Detect which cell encompasses the target text, then output its (x, y) center coordinate. 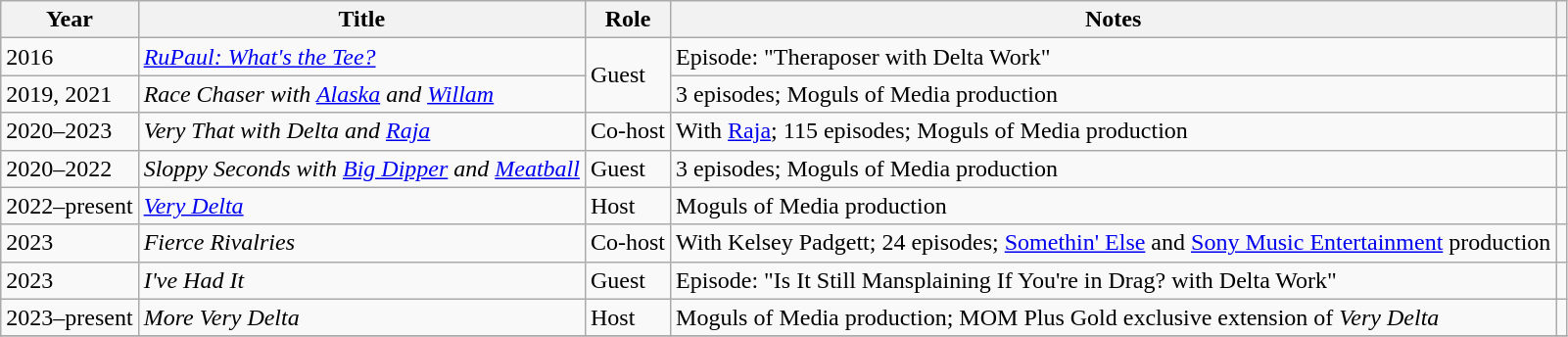
2023–present (70, 317)
With Raja; 115 episodes; Moguls of Media production (1114, 131)
More Very Delta (361, 317)
Very That with Delta and Raja (361, 131)
Fierce Rivalries (361, 243)
Notes (1114, 20)
Episode: "Is It Still Mansplaining If You're in Drag? with Delta Work" (1114, 280)
Sloppy Seconds with Big Dipper and Meatball (361, 168)
2019, 2021 (70, 94)
2020–2022 (70, 168)
Race Chaser with Alaska and Willam (361, 94)
Moguls of Media production (1114, 206)
2020–2023 (70, 131)
I've Had It (361, 280)
RuPaul: What's the Tee? (361, 57)
Title (361, 20)
Episode: "Theraposer with Delta Work" (1114, 57)
2016 (70, 57)
Role (627, 20)
Year (70, 20)
Very Delta (361, 206)
With Kelsey Padgett; 24 episodes; Somethin' Else and Sony Music Entertainment production (1114, 243)
Moguls of Media production; MOM Plus Gold exclusive extension of Very Delta (1114, 317)
2022–present (70, 206)
